Capture the cell that displays the provided text and extract its (x, y) central coordinate. 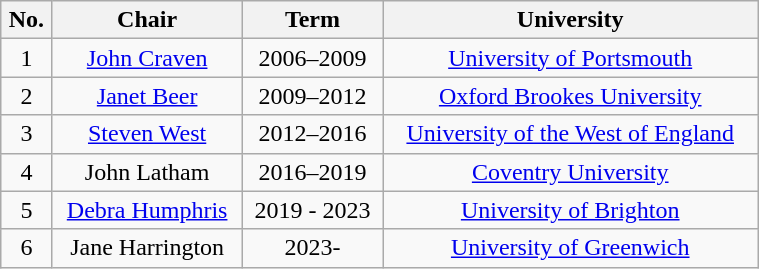
Oxford Brookes University (570, 96)
Chair (147, 20)
2016–2019 (312, 172)
2019 - 2023 (312, 210)
2006–2009 (312, 58)
Coventry University (570, 172)
Debra Humphris (147, 210)
Jane Harrington (147, 248)
1 (26, 58)
Term (312, 20)
Steven West (147, 134)
University of Portsmouth (570, 58)
John Latham (147, 172)
No. (26, 20)
4 (26, 172)
6 (26, 248)
University of Greenwich (570, 248)
University of the West of England (570, 134)
University (570, 20)
2009–2012 (312, 96)
3 (26, 134)
2012–2016 (312, 134)
2 (26, 96)
5 (26, 210)
Janet Beer (147, 96)
John Craven (147, 58)
2023- (312, 248)
University of Brighton (570, 210)
